From the cell containing the given text, extract its center point as [X, Y] coordinate. 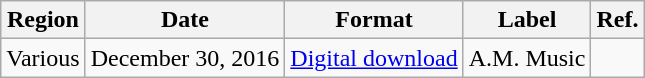
Date [185, 20]
Ref. [618, 20]
Label [527, 20]
December 30, 2016 [185, 58]
Various [43, 58]
Digital download [374, 58]
Region [43, 20]
Format [374, 20]
A.M. Music [527, 58]
